Scan for the cell matching the given text and deliver its [x, y] coordinate at center. 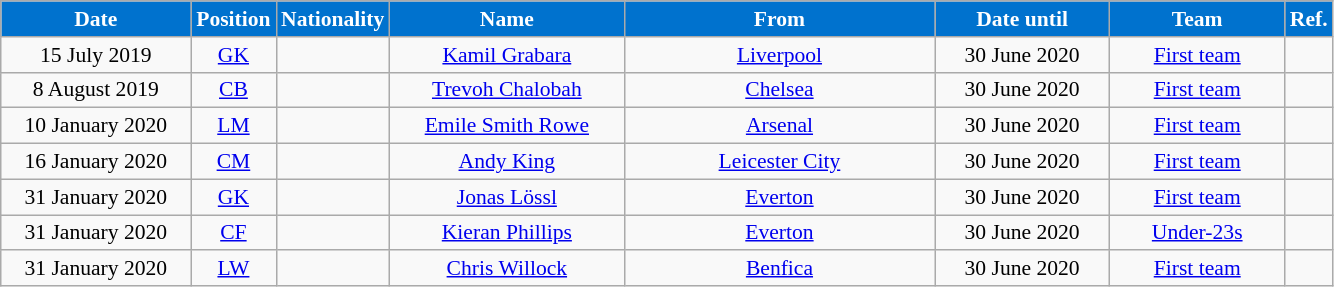
Ref. [1309, 19]
Leicester City [779, 162]
CM [234, 162]
Team [1198, 19]
10 January 2020 [96, 126]
Date until [1022, 19]
Chelsea [779, 90]
Nationality [332, 19]
Andy King [506, 162]
Liverpool [779, 55]
LW [234, 269]
Jonas Lössl [506, 197]
Date [96, 19]
Trevoh Chalobah [506, 90]
Under-23s [1198, 233]
Benfica [779, 269]
CF [234, 233]
LM [234, 126]
From [779, 19]
Position [234, 19]
16 January 2020 [96, 162]
CB [234, 90]
Kieran Phillips [506, 233]
Kamil Grabara [506, 55]
Emile Smith Rowe [506, 126]
8 August 2019 [96, 90]
15 July 2019 [96, 55]
Name [506, 19]
Arsenal [779, 126]
Chris Willock [506, 269]
